Return the [X, Y] coordinate for the center point of the cell that contains the specified text.  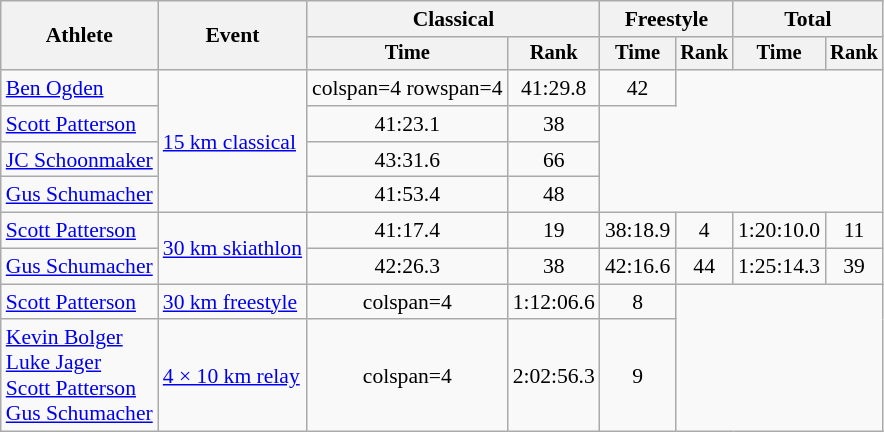
42:16.6 [638, 267]
15 km classical [232, 141]
30 km freestyle [232, 302]
30 km skiathlon [232, 248]
1:20:10.0 [779, 231]
39 [854, 267]
4 × 10 km relay [232, 376]
11 [854, 231]
Freestyle [666, 19]
44 [704, 267]
2:02:56.3 [554, 376]
colspan=4 rowspan=4 [408, 88]
8 [638, 302]
66 [554, 160]
42:26.3 [408, 267]
Athlete [80, 36]
Total [808, 19]
Kevin BolgerLuke JagerScott PattersonGus Schumacher [80, 376]
9 [638, 376]
48 [554, 195]
41:29.8 [554, 88]
42 [638, 88]
1:12:06.6 [554, 302]
Ben Ogden [80, 88]
41:53.4 [408, 195]
41:23.1 [408, 124]
4 [704, 231]
JC Schoonmaker [80, 160]
Classical [454, 19]
38:18.9 [638, 231]
41:17.4 [408, 231]
43:31.6 [408, 160]
Event [232, 36]
1:25:14.3 [779, 267]
19 [554, 231]
